Capture the cell that displays the provided text and extract its [X, Y] central coordinate. 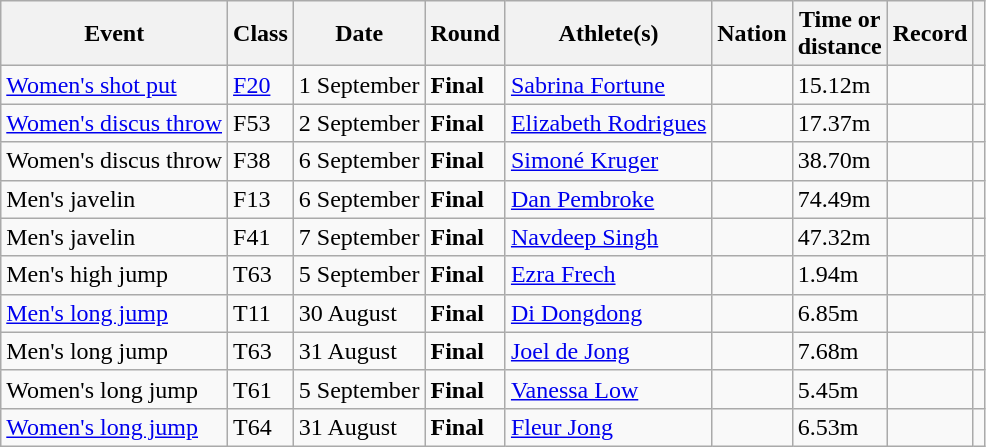
T11 [261, 313]
Joel de Jong [608, 351]
F13 [261, 199]
F38 [261, 161]
1 September [359, 85]
30 August [359, 313]
Vanessa Low [608, 389]
38.70m [840, 161]
F20 [261, 85]
5.45m [840, 389]
Fleur Jong [608, 427]
6.53m [840, 427]
Date [359, 34]
2 September [359, 123]
6.85m [840, 313]
F41 [261, 237]
F53 [261, 123]
Men's high jump [114, 275]
Event [114, 34]
Round [465, 34]
Class [261, 34]
47.32m [840, 237]
Di Dongdong [608, 313]
Simoné Kruger [608, 161]
Women's shot put [114, 85]
Time ordistance [840, 34]
Navdeep Singh [608, 237]
Nation [752, 34]
T61 [261, 389]
15.12m [840, 85]
Dan Pembroke [608, 199]
7.68m [840, 351]
17.37m [840, 123]
1.94m [840, 275]
Athlete(s) [608, 34]
74.49m [840, 199]
T64 [261, 427]
Record [930, 34]
Ezra Frech [608, 275]
Elizabeth Rodrigues [608, 123]
Sabrina Fortune [608, 85]
7 September [359, 237]
